Find where the given text appears and provide that cell's center as (x, y) coordinate. 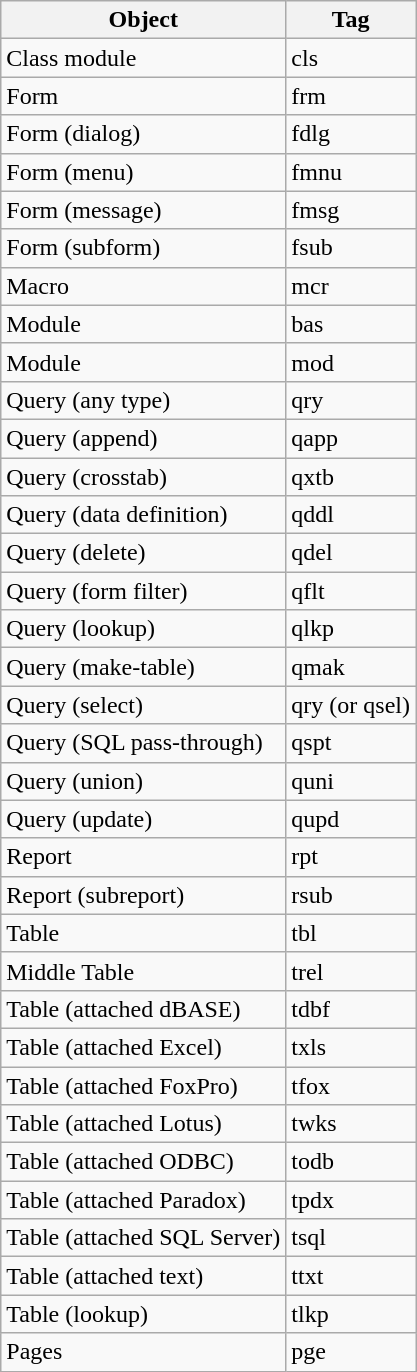
Table (144, 933)
Table (attached Excel) (144, 1047)
qdel (351, 553)
qmak (351, 667)
quni (351, 781)
Query (any type) (144, 400)
frm (351, 96)
Table (attached SQL Server) (144, 1238)
fmsg (351, 210)
tlkp (351, 1314)
Pages (144, 1352)
Form (message) (144, 210)
Form (menu) (144, 172)
qspt (351, 743)
tbl (351, 933)
Table (attached dBASE) (144, 1009)
cls (351, 58)
Query (form filter) (144, 591)
Query (select) (144, 705)
Class module (144, 58)
Form (144, 96)
Macro (144, 286)
Report (144, 857)
Table (lookup) (144, 1314)
Query (SQL pass-through) (144, 743)
Table (attached Lotus) (144, 1124)
todb (351, 1162)
Query (make-table) (144, 667)
mcr (351, 286)
trel (351, 971)
mod (351, 362)
Form (subform) (144, 248)
fmnu (351, 172)
Query (data definition) (144, 515)
Report (subreport) (144, 895)
Query (lookup) (144, 629)
Query (union) (144, 781)
tdbf (351, 1009)
Middle Table (144, 971)
tfox (351, 1085)
fdlg (351, 134)
pge (351, 1352)
qry (or qsel) (351, 705)
Query (update) (144, 819)
rsub (351, 895)
Table (attached text) (144, 1276)
txls (351, 1047)
Query (crosstab) (144, 477)
Form (dialog) (144, 134)
tpdx (351, 1200)
qapp (351, 438)
qupd (351, 819)
qry (351, 400)
bas (351, 324)
Object (144, 20)
Table (attached ODBC) (144, 1162)
Tag (351, 20)
qflt (351, 591)
qxtb (351, 477)
Table (attached FoxPro) (144, 1085)
Query (append) (144, 438)
twks (351, 1124)
qlkp (351, 629)
qddl (351, 515)
rpt (351, 857)
Table (attached Paradox) (144, 1200)
Query (delete) (144, 553)
tsql (351, 1238)
fsub (351, 248)
ttxt (351, 1276)
